Locate the cell with the specified text and output its [X, Y] center coordinate. 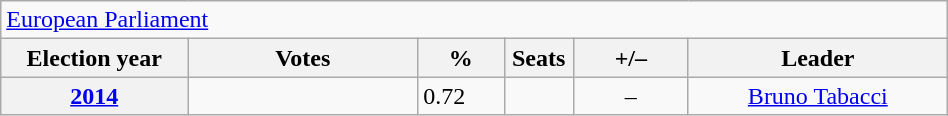
+/– [630, 58]
0.72 [461, 96]
% [461, 58]
Bruno Tabacci [818, 96]
Election year [94, 58]
Votes [303, 58]
2014 [94, 96]
Leader [818, 58]
– [630, 96]
Seats [538, 58]
European Parliament [474, 20]
